From the cell containing the given text, extract its center point as [x, y] coordinate. 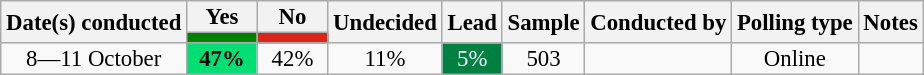
Lead [472, 22]
Sample [544, 22]
503 [544, 59]
Online [795, 59]
47% [222, 59]
11% [385, 59]
Undecided [385, 22]
Polling type [795, 22]
42% [292, 59]
8—11 October [94, 59]
Yes [222, 17]
Conducted by [658, 22]
Date(s) conducted [94, 22]
Notes [890, 22]
No [292, 17]
5% [472, 59]
